Provide the [x, y] coordinate of the cell's center where the given text is located.  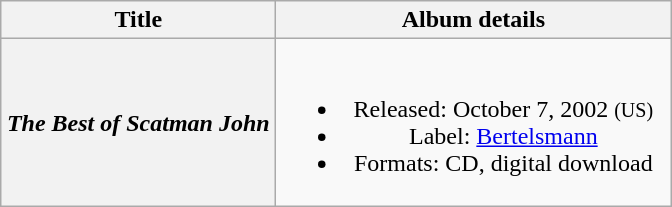
Title [138, 20]
Released: October 7, 2002 (US)Label: BertelsmannFormats: CD, digital download [474, 122]
The Best of Scatman John [138, 122]
Album details [474, 20]
